From the cell containing the given text, extract its center point as [X, Y] coordinate. 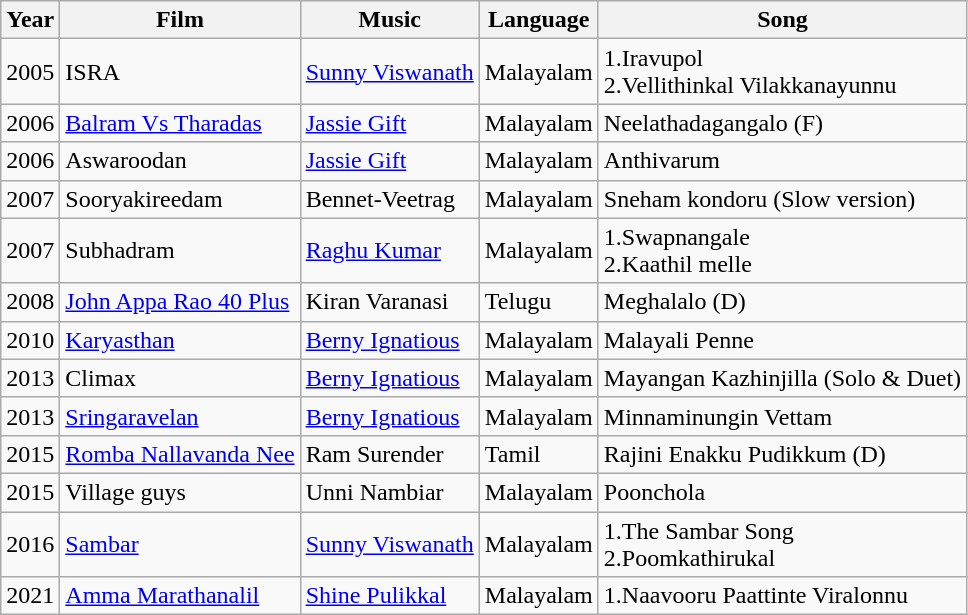
Poonchola [782, 492]
Balram Vs Tharadas [180, 123]
Unni Nambiar [390, 492]
Climax [180, 378]
2021 [30, 596]
Ram Surender [390, 454]
Film [180, 20]
Subhadram [180, 250]
2005 [30, 72]
Year [30, 20]
Song [782, 20]
Sooryakireedam [180, 199]
Language [538, 20]
Telugu [538, 302]
Music [390, 20]
2010 [30, 340]
Kiran Varanasi [390, 302]
Neelathadagangalo (F) [782, 123]
Aswaroodan [180, 161]
Anthivarum [782, 161]
1.Naavooru Paattinte Viralonnu [782, 596]
Romba Nallavanda Nee [180, 454]
Rajini Enakku Pudikkum (D) [782, 454]
2016 [30, 544]
2008 [30, 302]
John Appa Rao 40 Plus [180, 302]
Sringaravelan [180, 416]
Karyasthan [180, 340]
Sambar [180, 544]
Mayangan Kazhinjilla (Solo & Duet) [782, 378]
Meghalalo (D) [782, 302]
Tamil [538, 454]
Amma Marathanalil [180, 596]
Village guys [180, 492]
ISRA [180, 72]
Sneham kondoru (Slow version) [782, 199]
Bennet-Veetrag [390, 199]
Minnaminungin Vettam [782, 416]
1.Iravupol2.Vellithinkal Vilakkanayunnu [782, 72]
Raghu Kumar [390, 250]
Shine Pulikkal [390, 596]
1.The Sambar Song2.Poomkathirukal [782, 544]
Malayali Penne [782, 340]
1.Swapnangale2.Kaathil melle [782, 250]
